Locate the cell with the specified text and output its [X, Y] center coordinate. 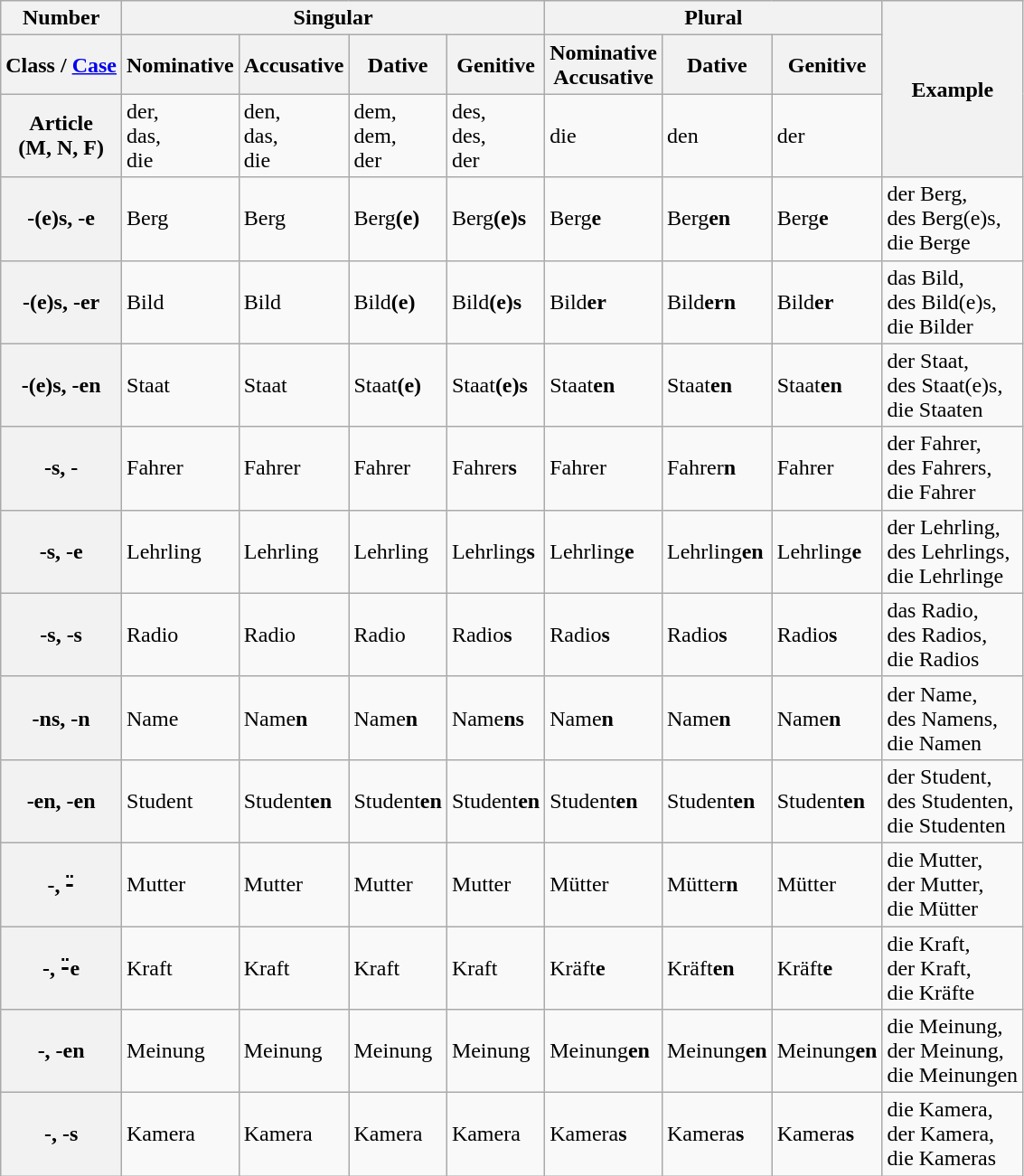
Fahrern [717, 468]
der Berg,des Berg(e)s,die Berge [953, 219]
die Kraft,der Kraft,die Kräfte [953, 967]
Lehrlings [495, 551]
-s, -e [61, 551]
der,das,die [181, 136]
-s, -s [61, 635]
das Bild,des Bild(e)s,die Bilder [953, 302]
Class / Case [61, 65]
Bergen [717, 219]
Fahrers [495, 468]
der Lehrling,des Lehrlings,die Lehrlinge [953, 551]
Namens [495, 718]
-, -s [61, 1134]
-, -̈e [61, 967]
Bild(e) [398, 302]
der Name,des Namens,die Namen [953, 718]
-(e)s, -en [61, 385]
Staat(e) [398, 385]
Berg(e)s [495, 219]
-(e)s, -er [61, 302]
die Mutter,der Mutter,die Mütter [953, 884]
den,das,die [294, 136]
-s, - [61, 468]
Article(M, N, F) [61, 136]
Number [61, 18]
-ns, -n [61, 718]
der Student,des Studenten,die Studenten [953, 801]
Staat(e)s [495, 385]
-(e)s, -e [61, 219]
dem,dem,der [398, 136]
der Fahrer,des Fahrers,die Fahrer [953, 468]
Example [953, 89]
Singular [334, 18]
Plural [714, 18]
die Kamera,der Kamera,die Kameras [953, 1134]
Nominative [181, 65]
NominativeAccusative [604, 65]
Student [181, 801]
die Meinung,der Meinung,die Meinungen [953, 1051]
Bildern [717, 302]
Bild(e)s [495, 302]
die [604, 136]
-en, -en [61, 801]
Accusative [294, 65]
der Staat,des Staat(e)s,die Staaten [953, 385]
das Radio,des Radios,die Radios [953, 635]
den [717, 136]
Kräften [717, 967]
-, -en [61, 1051]
des,des,der [495, 136]
Lehrlingen [717, 551]
der [827, 136]
Berg(e) [398, 219]
Name [181, 718]
Müttern [717, 884]
-, -̈ [61, 884]
